Output the [x, y] coordinate of the center of the cell containing the given text.  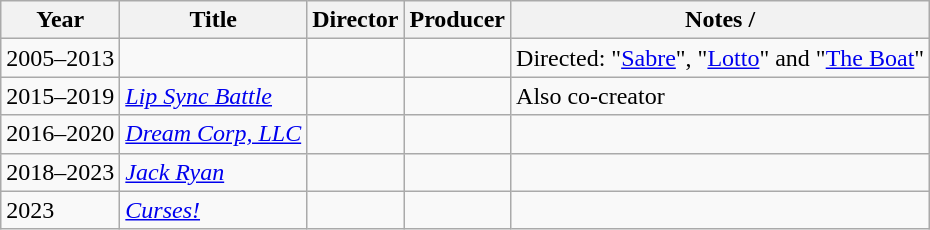
Title [214, 20]
Producer [458, 20]
Directed: "Sabre", "Lotto" and "The Boat" [720, 58]
Year [60, 20]
Lip Sync Battle [214, 96]
Curses! [214, 210]
2023 [60, 210]
Also co-creator [720, 96]
2018–2023 [60, 172]
Director [356, 20]
2016–2020 [60, 134]
2015–2019 [60, 96]
Jack Ryan [214, 172]
2005–2013 [60, 58]
Notes / [720, 20]
Dream Corp, LLC [214, 134]
